For the text-containing cell, return its midpoint in (x, y) coordinate format. 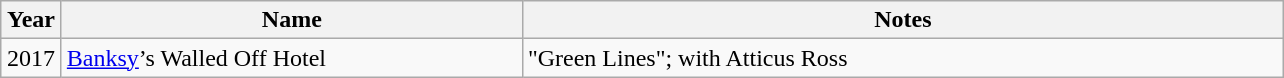
Year (32, 20)
Banksy’s Walled Off Hotel (292, 58)
Notes (902, 20)
"Green Lines"; with Atticus Ross (902, 58)
Name (292, 20)
2017 (32, 58)
